Determine the (X, Y) coordinate at the center of the cell enclosing the given text.  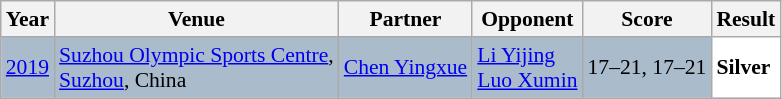
17–21, 17–21 (648, 68)
2019 (28, 68)
Partner (406, 19)
Venue (196, 19)
Silver (746, 68)
Chen Yingxue (406, 68)
Suzhou Olympic Sports Centre,Suzhou, China (196, 68)
Opponent (527, 19)
Result (746, 19)
Year (28, 19)
Li Yijing Luo Xumin (527, 68)
Score (648, 19)
